Detect which cell encompasses the target text, then output its (X, Y) center coordinate. 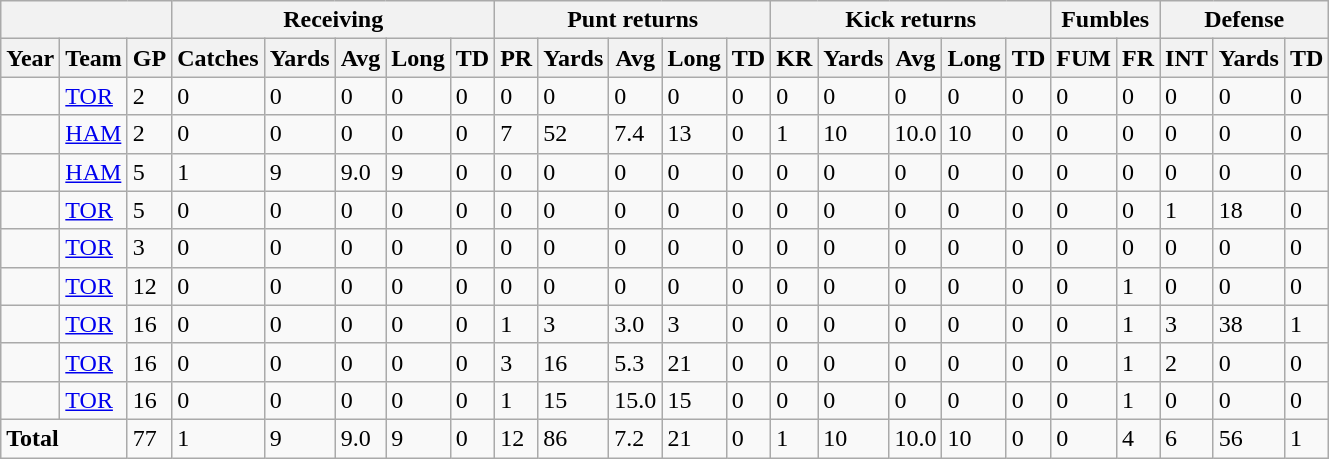
6 (1187, 438)
Defense (1244, 20)
Fumbles (1106, 20)
PR (516, 58)
7 (516, 134)
KR (794, 58)
7.4 (636, 134)
18 (1248, 210)
Receiving (334, 20)
3.0 (636, 324)
Catches (218, 58)
56 (1248, 438)
7.2 (636, 438)
52 (574, 134)
Kick returns (911, 20)
Punt returns (633, 20)
38 (1248, 324)
Total (64, 438)
GP (149, 58)
Year (30, 58)
INT (1187, 58)
15.0 (636, 400)
77 (149, 438)
86 (574, 438)
Team (94, 58)
13 (694, 134)
4 (1138, 438)
FUM (1084, 58)
5.3 (636, 362)
FR (1138, 58)
